Find where the given text appears and provide that cell's center as (x, y) coordinate. 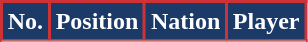
Player (266, 22)
Nation (186, 22)
No. (26, 22)
Position (96, 22)
